Find where the given text appears and provide that cell's center as (X, Y) coordinate. 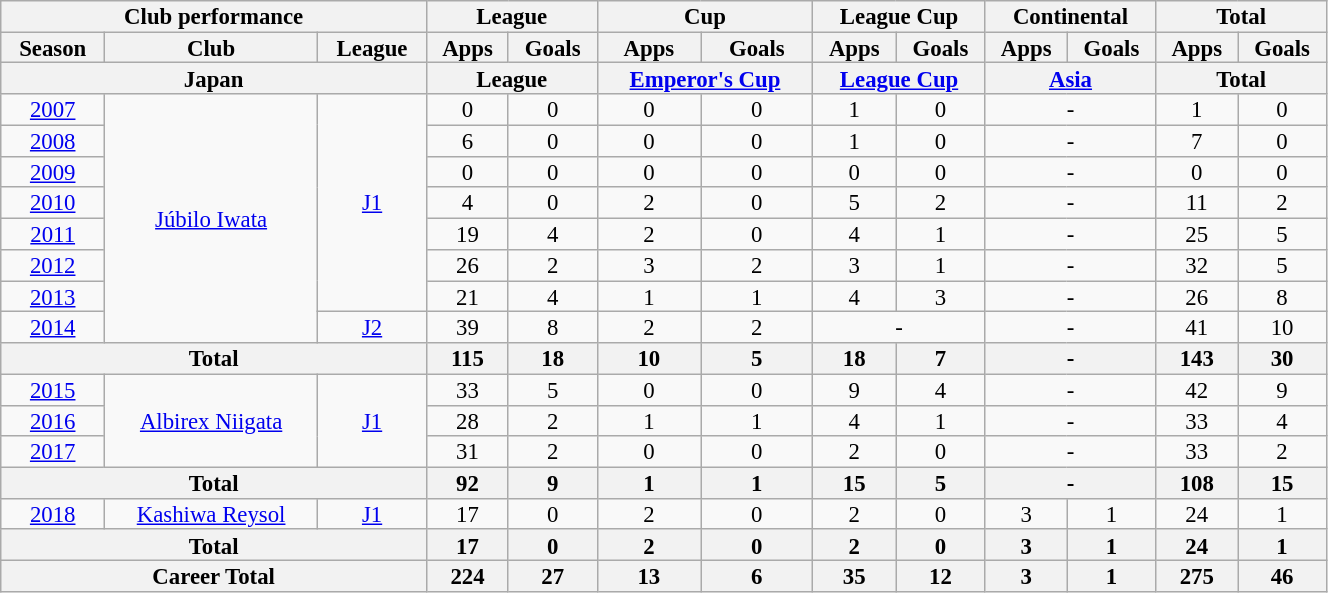
Japan (214, 78)
Emperor's Cup (705, 78)
46 (1282, 576)
21 (468, 296)
Club (212, 48)
2011 (53, 234)
27 (552, 576)
28 (468, 420)
19 (468, 234)
12 (941, 576)
35 (854, 576)
42 (1197, 390)
39 (468, 328)
115 (468, 358)
Cup (705, 16)
11 (1197, 204)
13 (649, 576)
Júbilo Iwata (212, 218)
31 (468, 452)
2016 (53, 420)
2009 (53, 172)
2007 (53, 110)
2014 (53, 328)
2013 (53, 296)
Albirex Niigata (212, 420)
2012 (53, 266)
143 (1197, 358)
32 (1197, 266)
275 (1197, 576)
25 (1197, 234)
Continental (1070, 16)
Season (53, 48)
30 (1282, 358)
41 (1197, 328)
Career Total (214, 576)
Club performance (214, 16)
J2 (372, 328)
2018 (53, 514)
2008 (53, 140)
2017 (53, 452)
2015 (53, 390)
108 (1197, 482)
2010 (53, 204)
224 (468, 576)
Kashiwa Reysol (212, 514)
92 (468, 482)
Asia (1070, 78)
